Capture the cell that displays the provided text and extract its [X, Y] central coordinate. 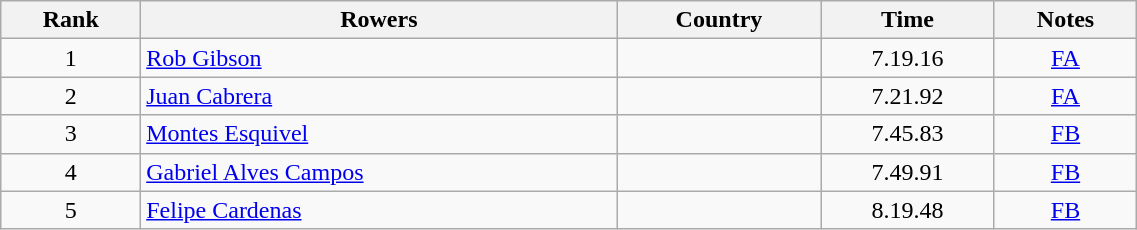
Time [908, 20]
5 [71, 210]
Rank [71, 20]
Country [719, 20]
Gabriel Alves Campos [379, 172]
Rob Gibson [379, 58]
7.21.92 [908, 96]
7.19.16 [908, 58]
1 [71, 58]
4 [71, 172]
Montes Esquivel [379, 134]
7.49.91 [908, 172]
7.45.83 [908, 134]
8.19.48 [908, 210]
Notes [1066, 20]
Rowers [379, 20]
Felipe Cardenas [379, 210]
3 [71, 134]
Juan Cabrera [379, 96]
2 [71, 96]
